Return the [X, Y] coordinate for the center point of the cell that contains the specified text.  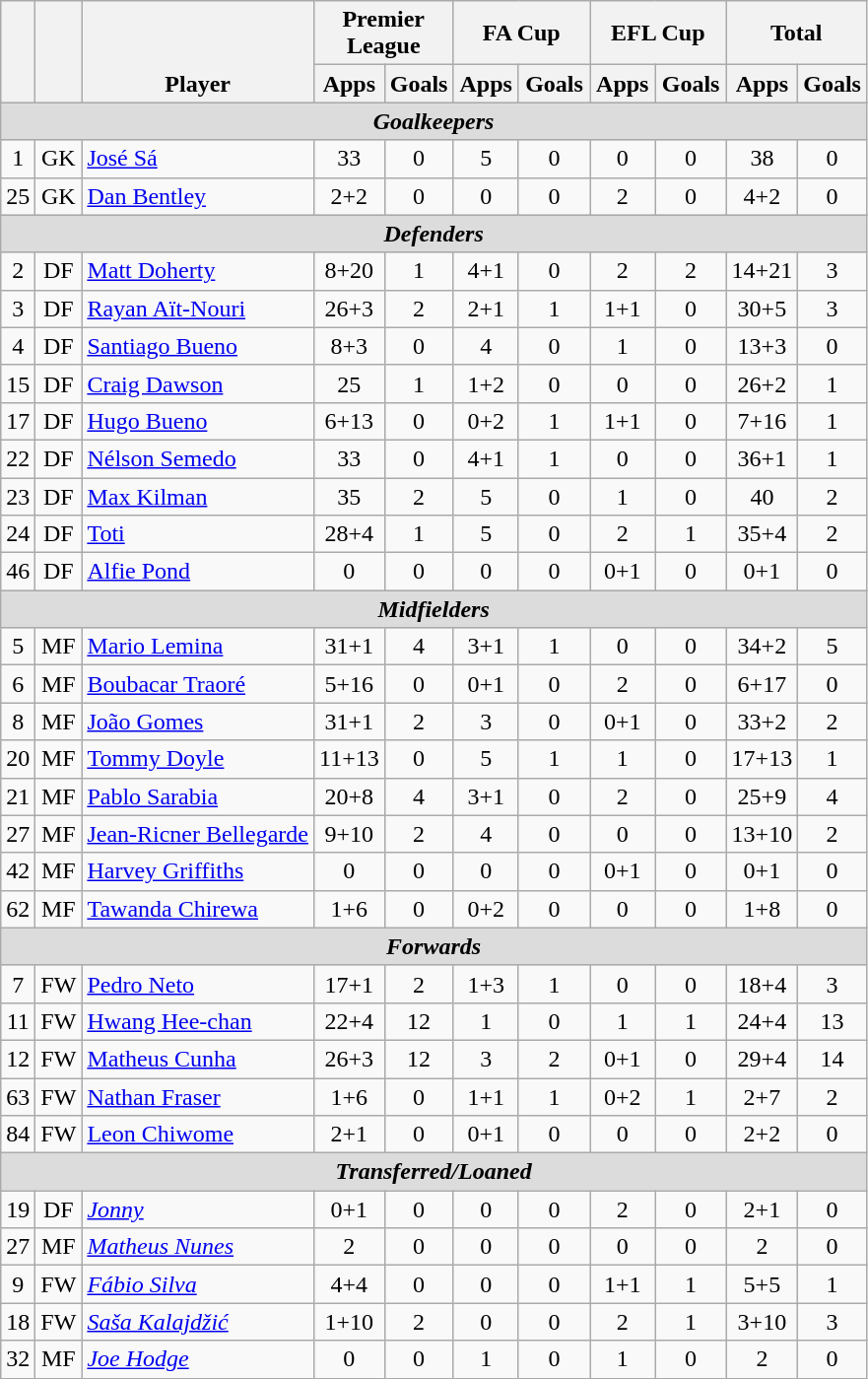
6+13 [349, 421]
22 [18, 458]
Jean-Ricner Bellegarde [198, 834]
Transferred/Loaned [434, 1172]
20 [18, 759]
7 [18, 984]
24+4 [763, 1021]
33+2 [763, 722]
EFL Cup [658, 34]
19 [18, 1209]
42 [18, 871]
18 [18, 1322]
Tommy Doyle [198, 759]
Rayan Aït-Nouri [198, 309]
21 [18, 796]
Tawanda Chirewa [198, 909]
Craig Dawson [198, 383]
Matheus Nunes [198, 1247]
26+2 [763, 383]
Midfielders [434, 609]
35+4 [763, 534]
6 [18, 684]
17+13 [763, 759]
Forwards [434, 946]
Premier League [382, 34]
17+1 [349, 984]
7+16 [763, 421]
1+2 [487, 383]
84 [18, 1135]
Mario Lemina [198, 647]
Hugo Bueno [198, 421]
5+5 [763, 1284]
Matt Doherty [198, 271]
Fábio Silva [198, 1284]
38 [763, 159]
3+10 [763, 1322]
13+10 [763, 834]
1+8 [763, 909]
63 [18, 1097]
Goalkeepers [434, 121]
32 [18, 1359]
1+3 [487, 984]
28+4 [349, 534]
29+4 [763, 1059]
Hwang Hee-chan [198, 1021]
Pedro Neto [198, 984]
46 [18, 572]
Alfie Pond [198, 572]
5+16 [349, 684]
11+13 [349, 759]
Saša Kalajdžić [198, 1322]
Matheus Cunha [198, 1059]
25+9 [763, 796]
Defenders [434, 234]
Toti [198, 534]
11 [18, 1021]
8 [18, 722]
2+7 [763, 1097]
36+1 [763, 458]
35 [349, 496]
6+17 [763, 684]
20+8 [349, 796]
23 [18, 496]
15 [18, 383]
8+3 [349, 346]
Pablo Sarabia [198, 796]
14 [833, 1059]
24 [18, 534]
13 [833, 1021]
34+2 [763, 647]
40 [763, 496]
Player [198, 51]
62 [18, 909]
Dan Bentley [198, 196]
4+4 [349, 1284]
Nathan Fraser [198, 1097]
30+5 [763, 309]
FA Cup [522, 34]
18+4 [763, 984]
Santiago Bueno [198, 346]
13+3 [763, 346]
Harvey Griffiths [198, 871]
Max Kilman [198, 496]
1+10 [349, 1322]
Jonny [198, 1209]
14+21 [763, 271]
Leon Chiwome [198, 1135]
Nélson Semedo [198, 458]
Joe Hodge [198, 1359]
José Sá [198, 159]
17 [18, 421]
4+2 [763, 196]
8+20 [349, 271]
Boubacar Traoré [198, 684]
Total [796, 34]
João Gomes [198, 722]
22+4 [349, 1021]
9+10 [349, 834]
9 [18, 1284]
